Return the (X, Y) coordinate for the center point of the cell that contains the specified text.  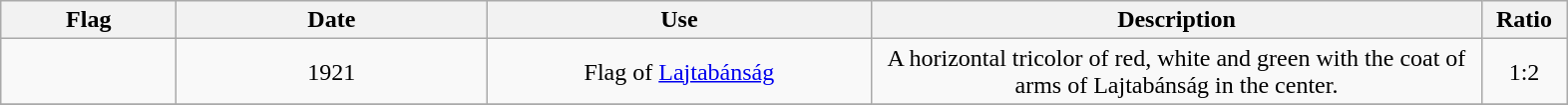
1921 (331, 72)
Use (679, 20)
Ratio (1524, 20)
Flag (89, 20)
Date (331, 20)
Flag of Lajtabánság (679, 72)
Description (1177, 20)
A horizontal tricolor of red, white and green with the coat of arms of Lajtabánság in the center. (1177, 72)
1:2 (1524, 72)
